Search for the cell housing the specified text and yield its [x, y] center coordinate. 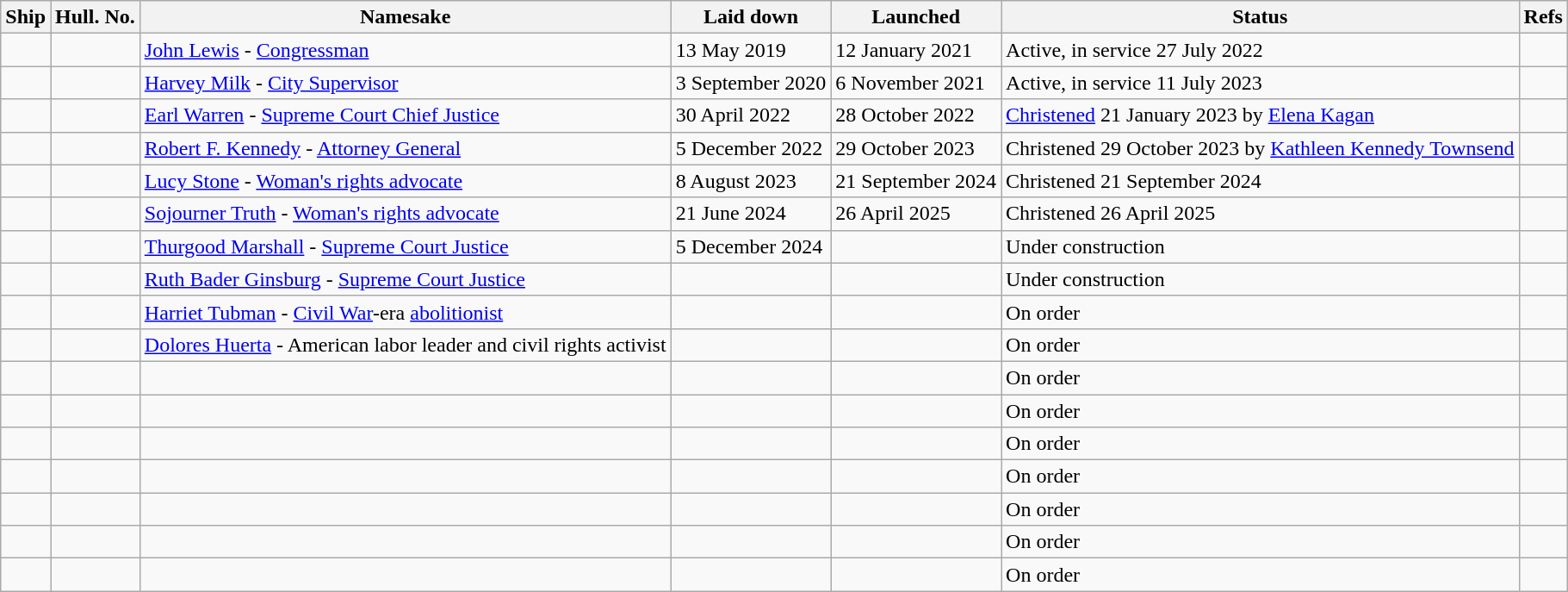
Thurgood Marshall - Supreme Court Justice [405, 246]
Active, in service 11 July 2023 [1261, 83]
26 April 2025 [916, 214]
5 December 2022 [751, 148]
Christened 26 April 2025 [1261, 214]
Launched [916, 17]
Ruth Bader Ginsburg - Supreme Court Justice [405, 279]
5 December 2024 [751, 246]
21 June 2024 [751, 214]
Harriet Tubman - Civil War-era abolitionist [405, 312]
Status [1261, 17]
Namesake [405, 17]
8 August 2023 [751, 181]
John Lewis - Congressman [405, 50]
12 January 2021 [916, 50]
29 October 2023 [916, 148]
13 May 2019 [751, 50]
Sojourner Truth - Woman's rights advocate [405, 214]
Hull. No. [96, 17]
Robert F. Kennedy - Attorney General [405, 148]
Laid down [751, 17]
30 April 2022 [751, 115]
3 September 2020 [751, 83]
6 November 2021 [916, 83]
Active, in service 27 July 2022 [1261, 50]
Christened 21 January 2023 by Elena Kagan [1261, 115]
Harvey Milk - City Supervisor [405, 83]
Christened 21 September 2024 [1261, 181]
28 October 2022 [916, 115]
Dolores Huerta - American labor leader and civil rights activist [405, 345]
Earl Warren - Supreme Court Chief Justice [405, 115]
Refs [1543, 17]
21 September 2024 [916, 181]
Ship [26, 17]
Lucy Stone - Woman's rights advocate [405, 181]
Christened 29 October 2023 by Kathleen Kennedy Townsend [1261, 148]
